Provide the [x, y] coordinate of the cell's center where the given text is located.  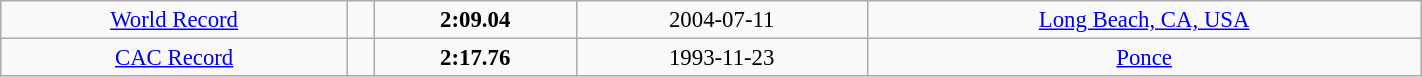
2004-07-11 [722, 20]
Ponce [1144, 58]
Long Beach, CA, USA [1144, 20]
2:17.76 [475, 58]
2:09.04 [475, 20]
1993-11-23 [722, 58]
CAC Record [174, 58]
World Record [174, 20]
